Detect which cell encompasses the target text, then output its [X, Y] center coordinate. 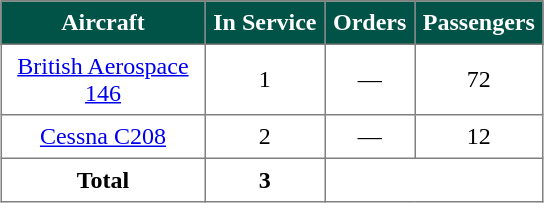
2 [265, 137]
12 [479, 137]
British Aerospace 146 [103, 79]
3 [265, 180]
Orders [370, 23]
1 [265, 79]
Aircraft [103, 23]
In Service [265, 23]
Cessna C208 [103, 137]
Passengers [479, 23]
72 [479, 79]
Total [103, 180]
